Identify which cell holds the provided text, then report its (X, Y) central coordinate. 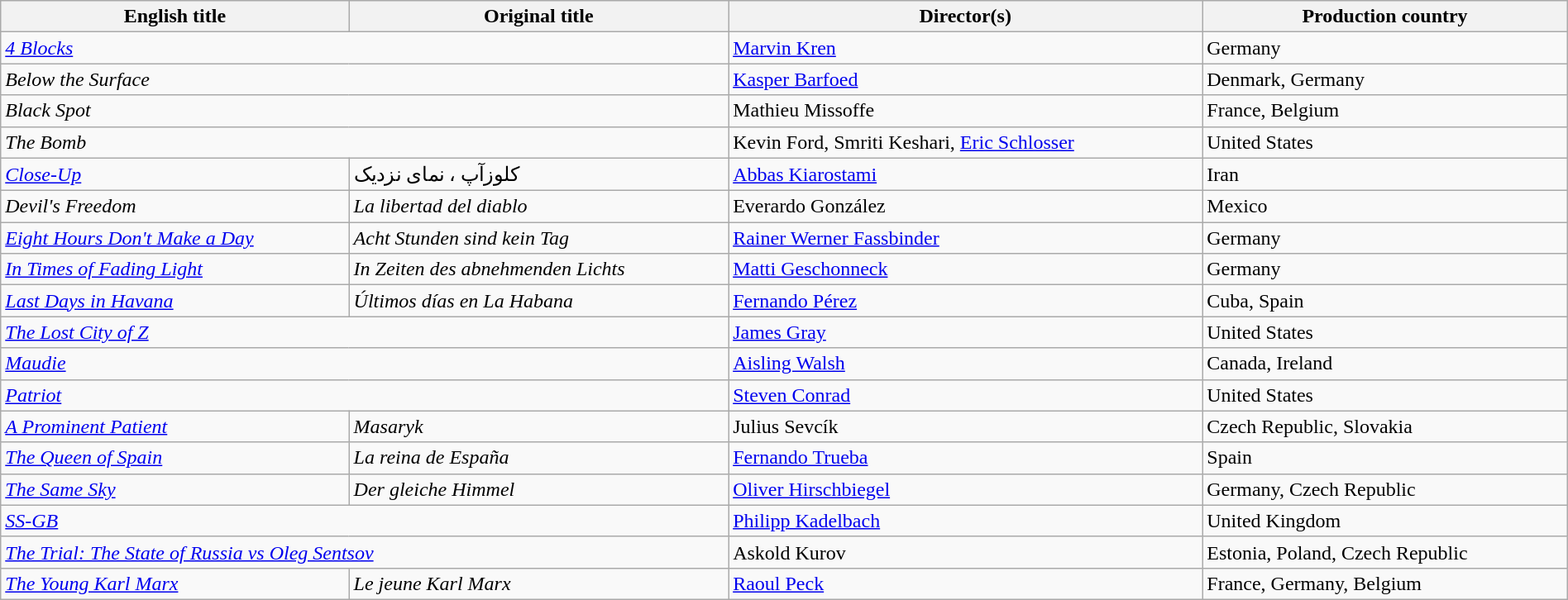
Eight Hours Don't Make a Day (175, 238)
Denmark, Germany (1384, 79)
Oliver Hirschbiegel (966, 489)
The Lost City of Z (365, 332)
Le jeune Karl Marx (539, 583)
Raoul Peck (966, 583)
Kasper Barfoed (966, 79)
Aisling Walsh (966, 364)
4 Blocks (365, 48)
Director(s) (966, 17)
The Young Karl Marx (175, 583)
In Zeiten des abnehmenden Lichts (539, 269)
Steven Conrad (966, 395)
Fernando Pérez (966, 301)
Spain (1384, 458)
Askold Kurov (966, 552)
Matti Geschonneck (966, 269)
A Prominent Patient (175, 426)
La libertad del diablo (539, 207)
Close-Up (175, 174)
Below the Surface (365, 79)
Cuba, Spain (1384, 301)
Everardo González (966, 207)
Mathieu Missoffe (966, 111)
Last Days in Havana (175, 301)
Últimos días en La Habana (539, 301)
SS-GB (365, 521)
The Queen of Spain (175, 458)
La reina de España (539, 458)
Julius Sevcík (966, 426)
James Gray (966, 332)
Abbas Kiarostami (966, 174)
France, Germany, Belgium (1384, 583)
Rainer Werner Fassbinder (966, 238)
The Bomb (365, 142)
The Trial: The State of Russia vs Oleg Sentsov (365, 552)
Estonia, Poland, Czech Republic (1384, 552)
Mexico (1384, 207)
Original title (539, 17)
Maudie (365, 364)
Der gleiche Himmel (539, 489)
United Kingdom (1384, 521)
Iran (1384, 174)
Philipp Kadelbach (966, 521)
Masaryk (539, 426)
Devil's Freedom (175, 207)
Canada, Ireland (1384, 364)
Czech Republic, Slovakia (1384, 426)
The Same Sky (175, 489)
Germany, Czech Republic (1384, 489)
Acht Stunden sind kein Tag (539, 238)
In Times of Fading Light (175, 269)
Production country (1384, 17)
France, Belgium (1384, 111)
Patriot (365, 395)
English title (175, 17)
Black Spot (365, 111)
Kevin Ford, Smriti Keshari, Eric Schlosser (966, 142)
Fernando Trueba (966, 458)
کلوزآپ ، نمای نزدیک (539, 174)
Marvin Kren (966, 48)
